For the text-containing cell, return its midpoint in (x, y) coordinate format. 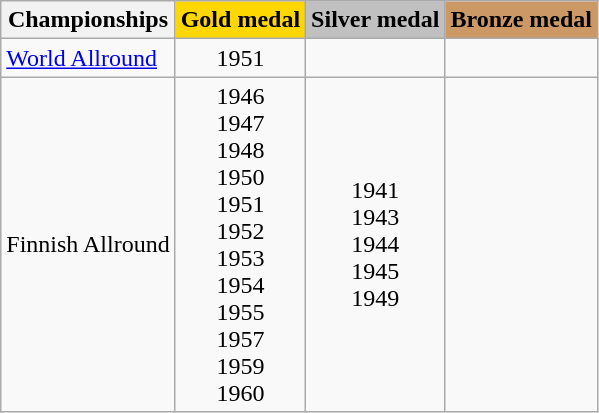
Silver medal (376, 20)
World Allround (88, 58)
Championships (88, 20)
Finnish Allround (88, 244)
1951 (240, 58)
Bronze medal (522, 20)
Gold medal (240, 20)
1941 1943 1944 1945 1949 (376, 244)
1946 1947 1948 1950 1951 1952 1953 1954 1955 1957 1959 1960 (240, 244)
